Pinpoint the cell where the given text exists, returning its [x, y] midpoint coordinate. 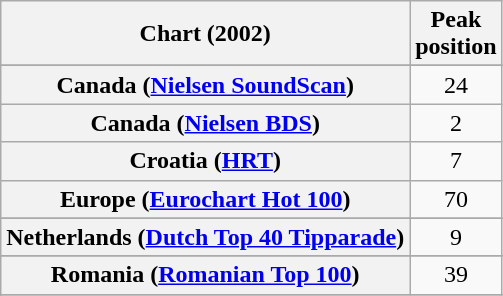
2 [456, 123]
Europe (Eurochart Hot 100) [206, 199]
39 [456, 275]
Canada (Nielsen BDS) [206, 123]
Croatia (HRT) [206, 161]
70 [456, 199]
7 [456, 161]
24 [456, 85]
9 [456, 237]
Canada (Nielsen SoundScan) [206, 85]
Chart (2002) [206, 34]
Romania (Romanian Top 100) [206, 275]
Peakposition [456, 34]
Netherlands (Dutch Top 40 Tipparade) [206, 237]
